Capture the cell that displays the provided text and extract its (x, y) central coordinate. 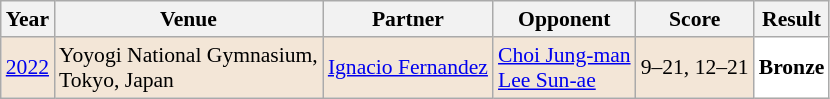
Opponent (564, 19)
2022 (28, 68)
Result (792, 19)
Choi Jung-man Lee Sun-ae (564, 68)
Ignacio Fernandez (408, 68)
9–21, 12–21 (695, 68)
Year (28, 19)
Partner (408, 19)
Venue (188, 19)
Yoyogi National Gymnasium,Tokyo, Japan (188, 68)
Score (695, 19)
Bronze (792, 68)
